Capture the cell that displays the provided text and extract its [X, Y] central coordinate. 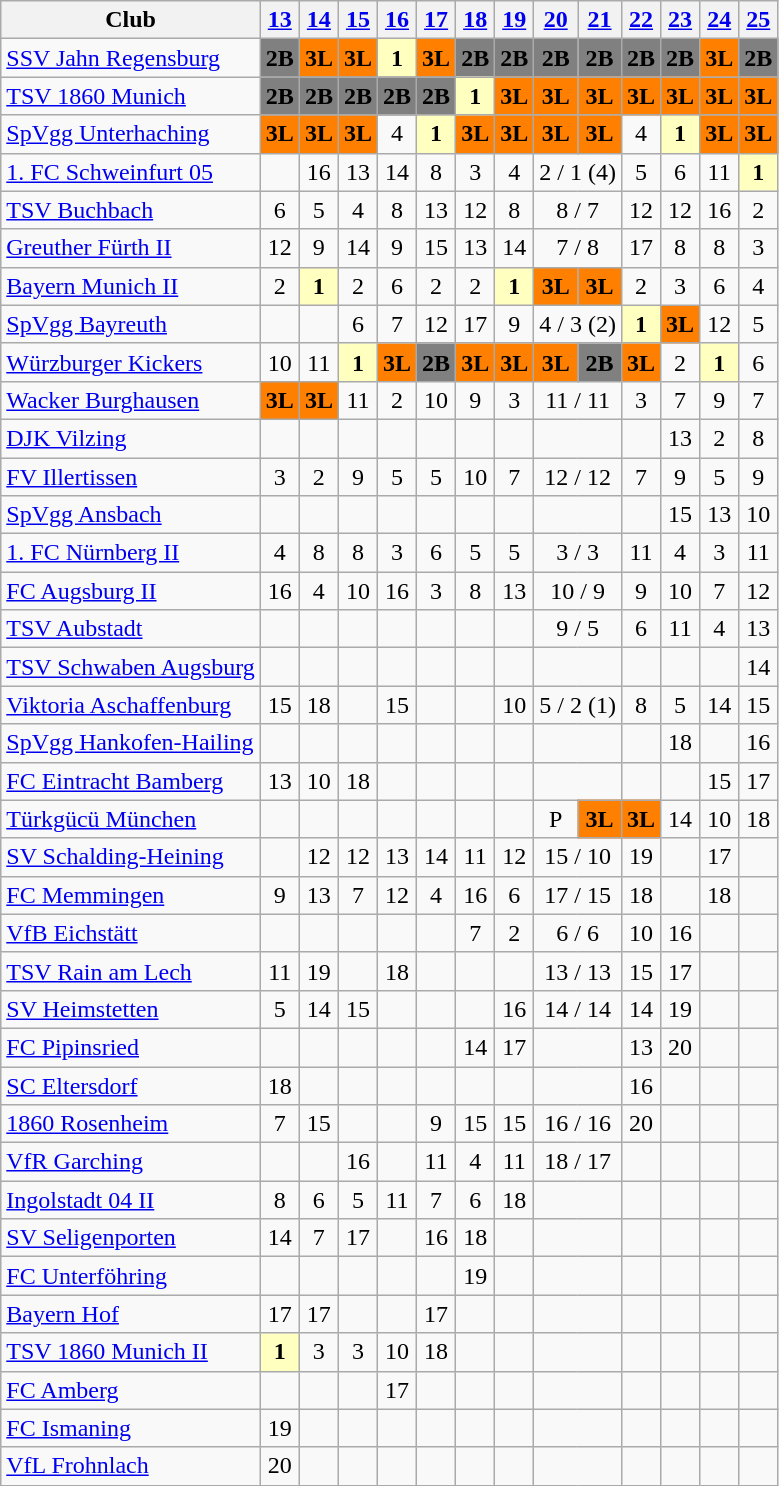
16 / 16 [578, 1124]
6 / 6 [578, 933]
TSV 1860 Munich [131, 96]
TSV Aubstadt [131, 629]
9 / 5 [578, 629]
Bayern Hof [131, 1314]
SV Schalding-Heining [131, 857]
1. FC Schweinfurt 05 [131, 172]
8 / 7 [578, 210]
TSV Rain am Lech [131, 971]
1860 Rosenheim [131, 1124]
SSV Jahn Regensburg [131, 58]
25 [758, 20]
21 [600, 20]
SpVgg Bayreuth [131, 324]
FC Augsburg II [131, 591]
VfL Frohnlach [131, 1466]
10 / 9 [578, 591]
VfR Garching [131, 1162]
TSV 1860 Munich II [131, 1352]
11 / 11 [578, 400]
SpVgg Ansbach [131, 515]
SpVgg Hankofen-Hailing [131, 743]
13 / 13 [578, 971]
SV Heimstetten [131, 1009]
14 / 14 [578, 1009]
FC Unterföhring [131, 1276]
23 [680, 20]
TSV Schwaben Augsburg [131, 667]
24 [720, 20]
FC Pipinsried [131, 1047]
4 / 3 (2) [578, 324]
SpVgg Unterhaching [131, 134]
15 / 10 [578, 857]
P [556, 819]
FV Illertissen [131, 477]
12 / 12 [578, 477]
FC Amberg [131, 1390]
TSV Buchbach [131, 210]
Greuther Fürth II [131, 248]
22 [640, 20]
SC Eltersdorf [131, 1085]
Viktoria Aschaffenburg [131, 705]
5 / 2 (1) [578, 705]
Bayern Munich II [131, 286]
SV Seligenporten [131, 1238]
VfB Eichstätt [131, 933]
7 / 8 [578, 248]
Wacker Burghausen [131, 400]
18 / 17 [578, 1162]
Türkgücü München [131, 819]
FC Memmingen [131, 895]
FC Eintracht Bamberg [131, 781]
DJK Vilzing [131, 438]
Würzburger Kickers [131, 362]
2 / 1 (4) [578, 172]
17 / 15 [578, 895]
1. FC Nürnberg II [131, 553]
FC Ismaning [131, 1428]
Ingolstadt 04 II [131, 1200]
Club [131, 20]
3 / 3 [578, 553]
